Determine the (x, y) coordinate at the center of the cell enclosing the given text.  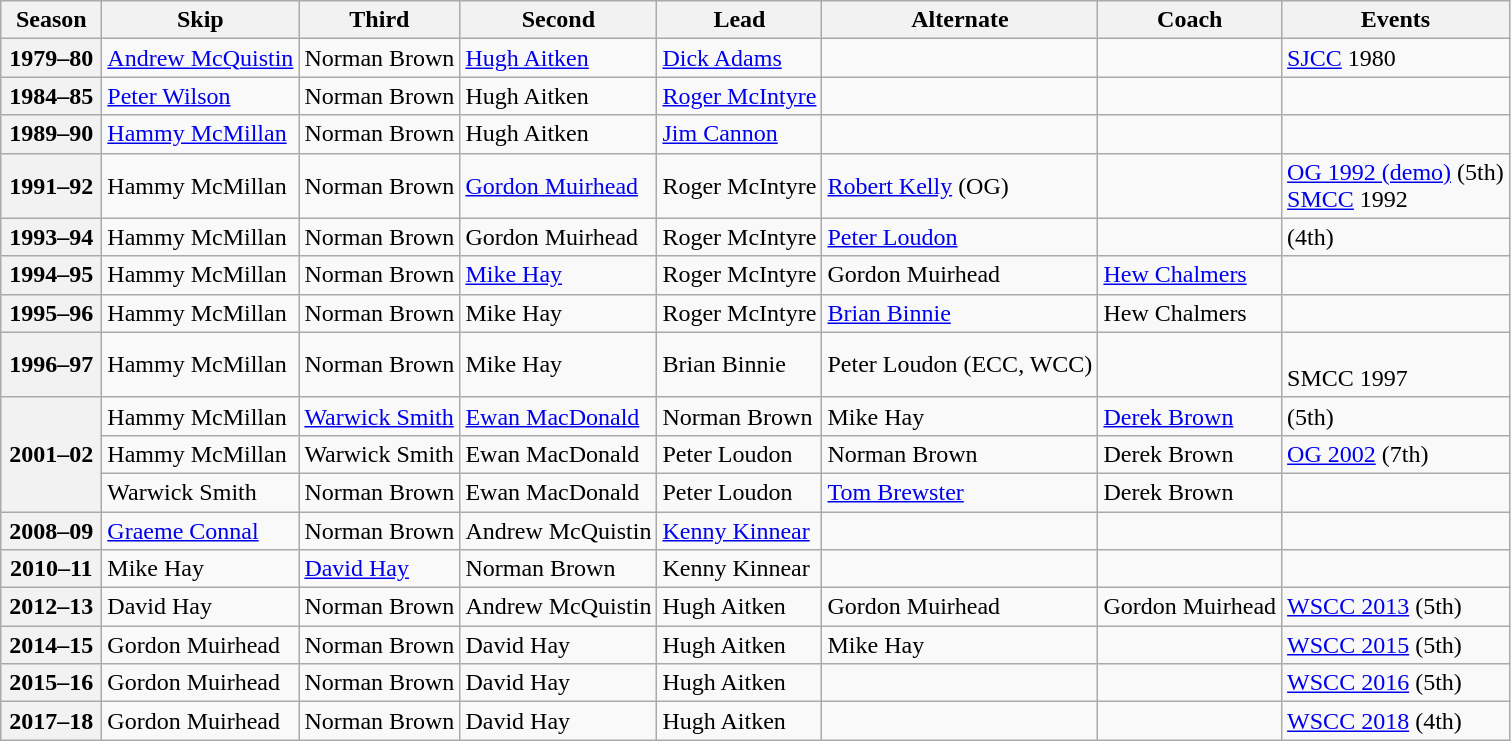
Peter Wilson (200, 96)
Season (52, 20)
2001–02 (52, 454)
2015–16 (52, 683)
Graeme Connal (200, 531)
(5th) (1396, 416)
1984–85 (52, 96)
OG 2002 (7th) (1396, 454)
Peter Loudon (ECC, WCC) (960, 364)
WSCC 2013 (5th) (1396, 607)
2008–09 (52, 531)
Tom Brewster (960, 492)
2010–11 (52, 569)
Second (558, 20)
2012–13 (52, 607)
WSCC 2018 (4th) (1396, 721)
1996–97 (52, 364)
OG 1992 (demo) (5th)SMCC 1992 (1396, 186)
Skip (200, 20)
Events (1396, 20)
Third (380, 20)
Dick Adams (740, 58)
2017–18 (52, 721)
Lead (740, 20)
Alternate (960, 20)
1991–92 (52, 186)
Coach (1190, 20)
1995–96 (52, 313)
WSCC 2015 (5th) (1396, 645)
2014–15 (52, 645)
(4th) (1396, 237)
SMCC 1997 (1396, 364)
Robert Kelly (OG) (960, 186)
1979–80 (52, 58)
1993–94 (52, 237)
1989–90 (52, 134)
Jim Cannon (740, 134)
WSCC 2016 (5th) (1396, 683)
SJCC 1980 (1396, 58)
1994–95 (52, 275)
